Return the [x, y] coordinate for the center point of the cell that contains the specified text.  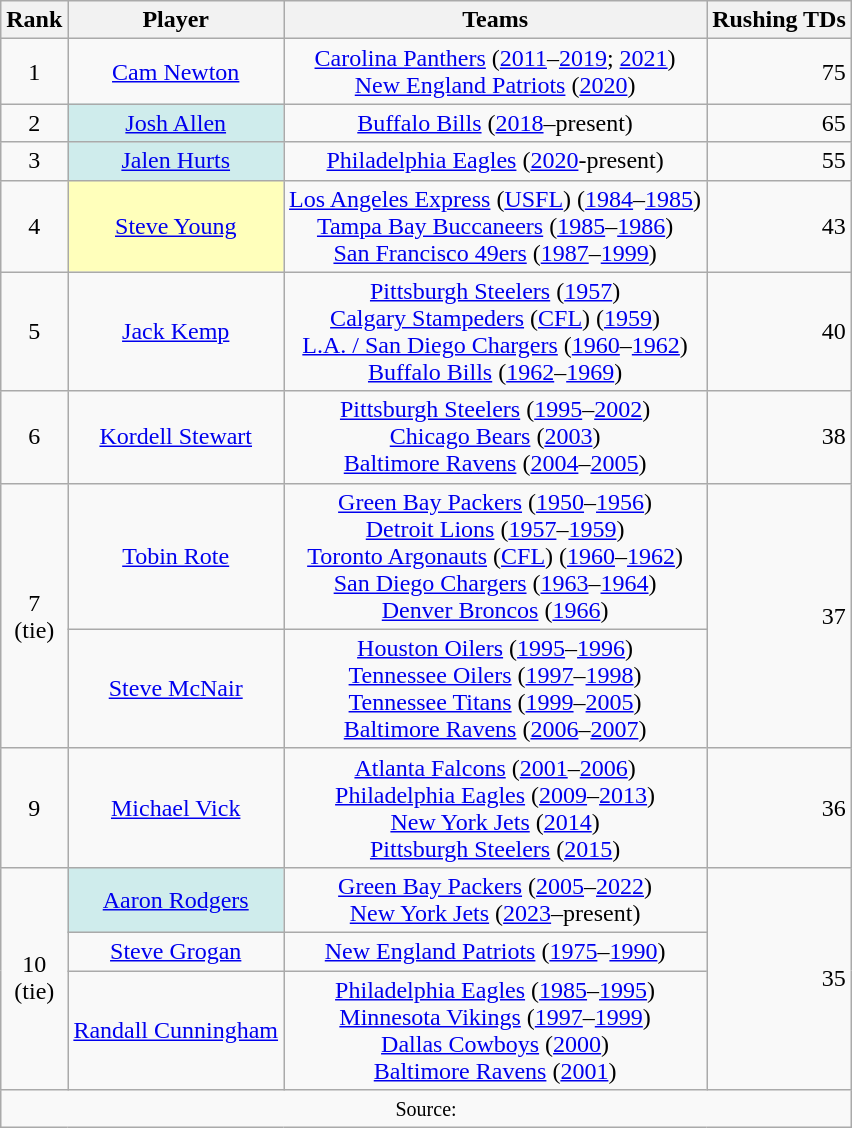
Rushing TDs [780, 20]
10(tie) [34, 978]
38 [780, 437]
36 [780, 808]
Buffalo Bills (2018–present) [496, 123]
Steve Grogan [176, 951]
Jalen Hurts [176, 161]
Source: [426, 1109]
55 [780, 161]
Philadelphia Eagles (1985–1995)Minnesota Vikings (1997–1999)Dallas Cowboys (2000)Baltimore Ravens (2001) [496, 1030]
Aaron Rodgers [176, 900]
Michael Vick [176, 808]
Steve Young [176, 226]
Rank [34, 20]
9 [34, 808]
3 [34, 161]
Los Angeles Express (USFL) (1984–1985)Tampa Bay Buccaneers (1985–1986)San Francisco 49ers (1987–1999) [496, 226]
75 [780, 72]
Randall Cunningham [176, 1030]
Philadelphia Eagles (2020-present) [496, 161]
Pittsburgh Steelers (1957)Calgary Stampeders (CFL) (1959)L.A. / San Diego Chargers (1960–1962)Buffalo Bills (1962–1969) [496, 332]
Green Bay Packers (1950–1956)Detroit Lions (1957–1959)Toronto Argonauts (CFL) (1960–1962)San Diego Chargers (1963–1964)Denver Broncos (1966) [496, 556]
37 [780, 616]
Teams [496, 20]
5 [34, 332]
Atlanta Falcons (2001–2006)Philadelphia Eagles (2009–2013)New York Jets (2014)Pittsburgh Steelers (2015) [496, 808]
Josh Allen [176, 123]
6 [34, 437]
New England Patriots (1975–1990) [496, 951]
Jack Kemp [176, 332]
1 [34, 72]
43 [780, 226]
Kordell Stewart [176, 437]
40 [780, 332]
Cam Newton [176, 72]
35 [780, 978]
Houston Oilers (1995–1996)Tennessee Oilers (1997–1998)Tennessee Titans (1999–2005)Baltimore Ravens (2006–2007) [496, 688]
Green Bay Packers (2005–2022)New York Jets (2023–present) [496, 900]
Carolina Panthers (2011–2019; 2021)New England Patriots (2020) [496, 72]
Steve McNair [176, 688]
Tobin Rote [176, 556]
7(tie) [34, 616]
65 [780, 123]
Player [176, 20]
2 [34, 123]
Pittsburgh Steelers (1995–2002)Chicago Bears (2003)Baltimore Ravens (2004–2005) [496, 437]
4 [34, 226]
